For the text-containing cell, return its midpoint in [x, y] coordinate format. 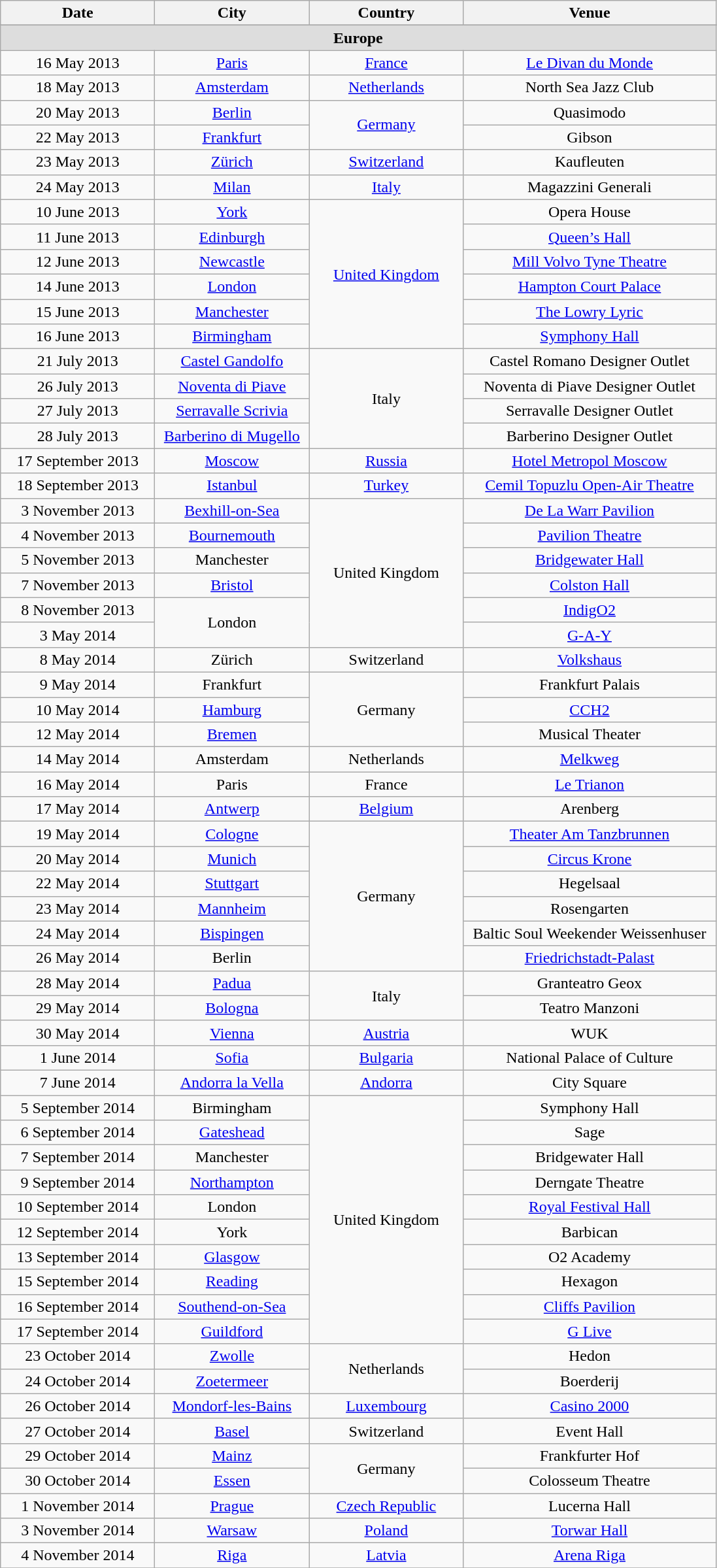
Hegelsaal [590, 884]
Colosseum Theatre [590, 1480]
Bremen [232, 735]
G Live [590, 1331]
Prague [232, 1505]
19 May 2014 [78, 834]
Mannheim [232, 909]
Theater Am Tanzbrunnen [590, 834]
Derngate Theatre [590, 1182]
Warsaw [232, 1531]
WUK [590, 1033]
Glasgow [232, 1257]
Bispingen [232, 933]
29 May 2014 [78, 1008]
16 May 2013 [78, 63]
Venue [590, 13]
Le Trianon [590, 784]
Torwar Hall [590, 1531]
14 June 2013 [78, 286]
Cologne [232, 834]
Circus Krone [590, 859]
Bologna [232, 1008]
IndigO2 [590, 610]
21 July 2013 [78, 361]
1 November 2014 [78, 1505]
Serravalle Designer Outlet [590, 411]
Stuttgart [232, 884]
18 September 2013 [78, 486]
8 November 2013 [78, 610]
Frankfurt Palais [590, 684]
Colston Hall [590, 585]
Musical Theater [590, 735]
National Palace of Culture [590, 1058]
16 June 2013 [78, 337]
Sofia [232, 1058]
23 May 2014 [78, 909]
Queen’s Hall [590, 237]
The Lowry Lyric [590, 312]
7 September 2014 [78, 1158]
15 September 2014 [78, 1282]
6 September 2014 [78, 1133]
Opera House [590, 212]
17 September 2013 [78, 461]
12 May 2014 [78, 735]
Mondorf-les-Bains [232, 1406]
Sage [590, 1133]
Baltic Soul Weekender Weissenhuser [590, 933]
30 October 2014 [78, 1480]
CCH2 [590, 709]
Castel Gandolfo [232, 361]
Royal Festival Hall [590, 1207]
O2 Academy [590, 1257]
Granteatro Geox [590, 983]
10 September 2014 [78, 1207]
23 May 2013 [78, 162]
Gibson [590, 137]
28 July 2013 [78, 436]
Kaufleuten [590, 162]
De La Warr Pavilion [590, 510]
Latvia [386, 1556]
27 October 2014 [78, 1431]
16 September 2014 [78, 1307]
Southend-on-Sea [232, 1307]
Zoetermeer [232, 1381]
Padua [232, 983]
Barberino di Mugello [232, 436]
Europe [358, 38]
18 May 2013 [78, 88]
Reading [232, 1282]
9 May 2014 [78, 684]
Barberino Designer Outlet [590, 436]
Hedon [590, 1356]
Pavilion Theatre [590, 535]
22 May 2013 [78, 137]
9 September 2014 [78, 1182]
20 May 2014 [78, 859]
Hamburg [232, 709]
Noventa di Piave [232, 386]
20 May 2013 [78, 112]
7 November 2013 [78, 585]
Antwerp [232, 809]
Andorra [386, 1082]
Melkweg [590, 759]
Russia [386, 461]
Hampton Court Palace [590, 286]
Essen [232, 1480]
10 May 2014 [78, 709]
22 May 2014 [78, 884]
Cemil Topuzlu Open-Air Theatre [590, 486]
16 May 2014 [78, 784]
City Square [590, 1082]
24 October 2014 [78, 1381]
Rosengarten [590, 909]
Volkshaus [590, 659]
13 September 2014 [78, 1257]
26 July 2013 [78, 386]
Country [386, 13]
12 September 2014 [78, 1232]
Mainz [232, 1456]
Turkey [386, 486]
Newcastle [232, 261]
4 November 2013 [78, 535]
Poland [386, 1531]
Arena Riga [590, 1556]
26 May 2014 [78, 958]
26 October 2014 [78, 1406]
30 May 2014 [78, 1033]
Le Divan du Monde [590, 63]
Serravalle Scrivia [232, 411]
Frankfurter Hof [590, 1456]
Mill Volvo Tyne Theatre [590, 261]
29 October 2014 [78, 1456]
Boerderij [590, 1381]
Luxembourg [386, 1406]
3 November 2013 [78, 510]
Milan [232, 187]
Hexagon [590, 1282]
Castel Romano Designer Outlet [590, 361]
Belgium [386, 809]
City [232, 13]
Bournemouth [232, 535]
24 May 2013 [78, 187]
Lucerna Hall [590, 1505]
Andorra la Vella [232, 1082]
7 June 2014 [78, 1082]
Bulgaria [386, 1058]
5 September 2014 [78, 1108]
Barbican [590, 1232]
27 July 2013 [78, 411]
Gateshead [232, 1133]
Munich [232, 859]
Edinburgh [232, 237]
Event Hall [590, 1431]
1 June 2014 [78, 1058]
North Sea Jazz Club [590, 88]
Istanbul [232, 486]
Date [78, 13]
3 November 2014 [78, 1531]
23 October 2014 [78, 1356]
Czech Republic [386, 1505]
3 May 2014 [78, 635]
24 May 2014 [78, 933]
Bristol [232, 585]
Riga [232, 1556]
11 June 2013 [78, 237]
17 September 2014 [78, 1331]
14 May 2014 [78, 759]
17 May 2014 [78, 809]
Austria [386, 1033]
Guildford [232, 1331]
Magazzini Generali [590, 187]
5 November 2013 [78, 560]
10 June 2013 [78, 212]
Northampton [232, 1182]
4 November 2014 [78, 1556]
Vienna [232, 1033]
28 May 2014 [78, 983]
15 June 2013 [78, 312]
12 June 2013 [78, 261]
Cliffs Pavilion [590, 1307]
Arenberg [590, 809]
8 May 2014 [78, 659]
Basel [232, 1431]
Bexhill-on-Sea [232, 510]
Casino 2000 [590, 1406]
G-A-Y [590, 635]
Noventa di Piave Designer Outlet [590, 386]
Zwolle [232, 1356]
Friedrichstadt-Palast [590, 958]
Teatro Manzoni [590, 1008]
Hotel Metropol Moscow [590, 461]
Quasimodo [590, 112]
Moscow [232, 461]
